For the text-containing cell, return its midpoint in [X, Y] coordinate format. 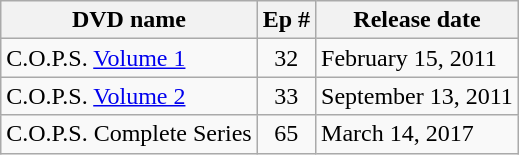
65 [286, 134]
September 13, 2011 [418, 96]
C.O.P.S. Complete Series [129, 134]
Ep # [286, 20]
February 15, 2011 [418, 58]
C.O.P.S. Volume 2 [129, 96]
DVD name [129, 20]
C.O.P.S. Volume 1 [129, 58]
33 [286, 96]
Release date [418, 20]
March 14, 2017 [418, 134]
32 [286, 58]
